For the text-containing cell, return its midpoint in [x, y] coordinate format. 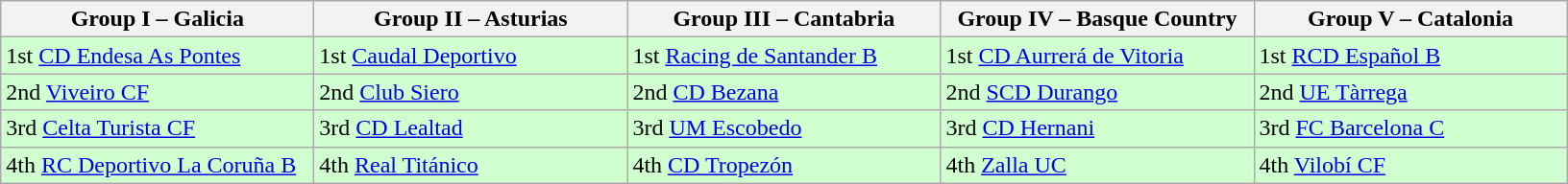
Group II – Asturias [471, 19]
2nd CD Bezana [784, 92]
3rd CD Lealtad [471, 128]
4th Zalla UC [1097, 165]
1st RCD Español B [1410, 56]
Group III – Cantabria [784, 19]
1st Caudal Deportivo [471, 56]
Group IV – Basque Country [1097, 19]
3rd UM Escobedo [784, 128]
3rd CD Hernani [1097, 128]
1st CD Endesa As Pontes [158, 56]
4th Real Titánico [471, 165]
1st Racing de Santander B [784, 56]
2nd Club Siero [471, 92]
2nd UE Tàrrega [1410, 92]
1st CD Aurrerá de Vitoria [1097, 56]
4th CD Tropezón [784, 165]
4th RC Deportivo La Coruña B [158, 165]
3rd FC Barcelona C [1410, 128]
3rd Celta Turista CF [158, 128]
Group I – Galicia [158, 19]
4th Vilobí CF [1410, 165]
2nd Viveiro CF [158, 92]
Group V – Catalonia [1410, 19]
2nd SCD Durango [1097, 92]
